Pinpoint the cell where the given text exists, returning its (X, Y) midpoint coordinate. 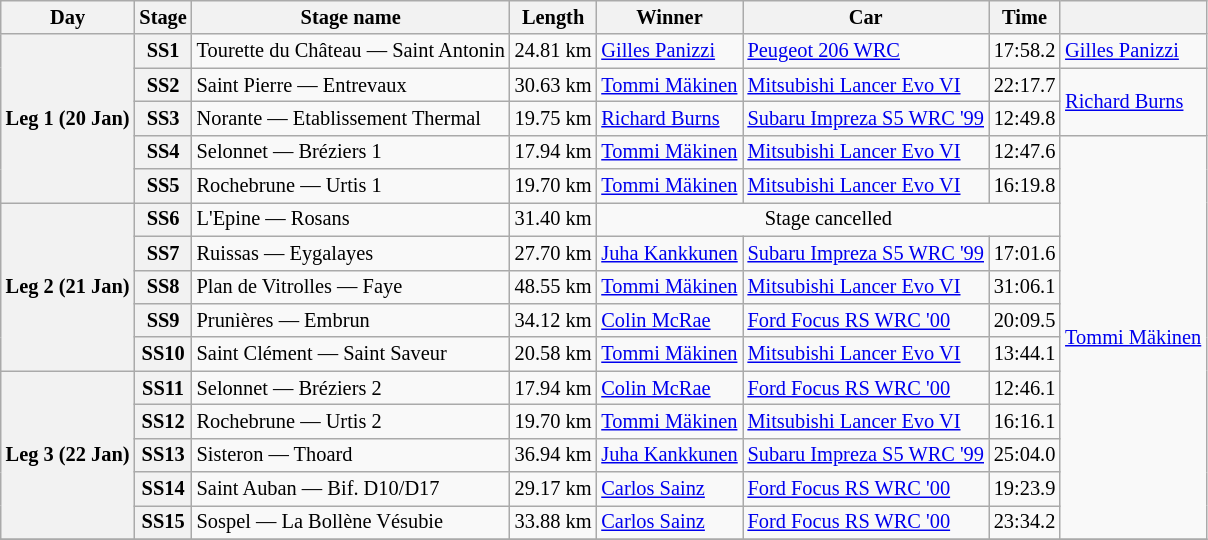
20:09.5 (1024, 320)
27.70 km (554, 253)
L'Epine — Rosans (351, 219)
Leg 2 (21 Jan) (68, 286)
Time (1024, 17)
Winner (669, 17)
Sisteron — Thoard (351, 455)
Leg 3 (22 Jan) (68, 455)
23:34.2 (1024, 522)
12:49.8 (1024, 118)
Selonnet — Bréziers 1 (351, 152)
19.75 km (554, 118)
17:58.2 (1024, 51)
SS5 (162, 186)
SS11 (162, 388)
30.63 km (554, 85)
Plan de Vitrolles — Faye (351, 287)
Saint Pierre — Entrevaux (351, 85)
36.94 km (554, 455)
SS13 (162, 455)
20.58 km (554, 354)
Day (68, 17)
Norante — Etablissement Thermal (351, 118)
13:44.1 (1024, 354)
12:47.6 (1024, 152)
SS4 (162, 152)
31:06.1 (1024, 287)
SS6 (162, 219)
Stage (162, 17)
SS7 (162, 253)
Saint Clément — Saint Saveur (351, 354)
33.88 km (554, 522)
Rochebrune — Urtis 2 (351, 421)
19:23.9 (1024, 489)
Length (554, 17)
Leg 1 (20 Jan) (68, 118)
Sospel — La Bollène Vésubie (351, 522)
24.81 km (554, 51)
Saint Auban — Bif. D10/D17 (351, 489)
16:16.1 (1024, 421)
17:01.6 (1024, 253)
Stage cancelled (828, 219)
SS3 (162, 118)
SS14 (162, 489)
SS15 (162, 522)
34.12 km (554, 320)
SS9 (162, 320)
Tourette du Château — Saint Antonin (351, 51)
Stage name (351, 17)
SS1 (162, 51)
Rochebrune — Urtis 1 (351, 186)
Peugeot 206 WRC (866, 51)
Car (866, 17)
25:04.0 (1024, 455)
12:46.1 (1024, 388)
31.40 km (554, 219)
29.17 km (554, 489)
Selonnet — Bréziers 2 (351, 388)
22:17.7 (1024, 85)
48.55 km (554, 287)
SS12 (162, 421)
SS10 (162, 354)
SS8 (162, 287)
SS2 (162, 85)
Prunières — Embrun (351, 320)
Ruissas — Eygalayes (351, 253)
16:19.8 (1024, 186)
